Detect which cell encompasses the target text, then output its [x, y] center coordinate. 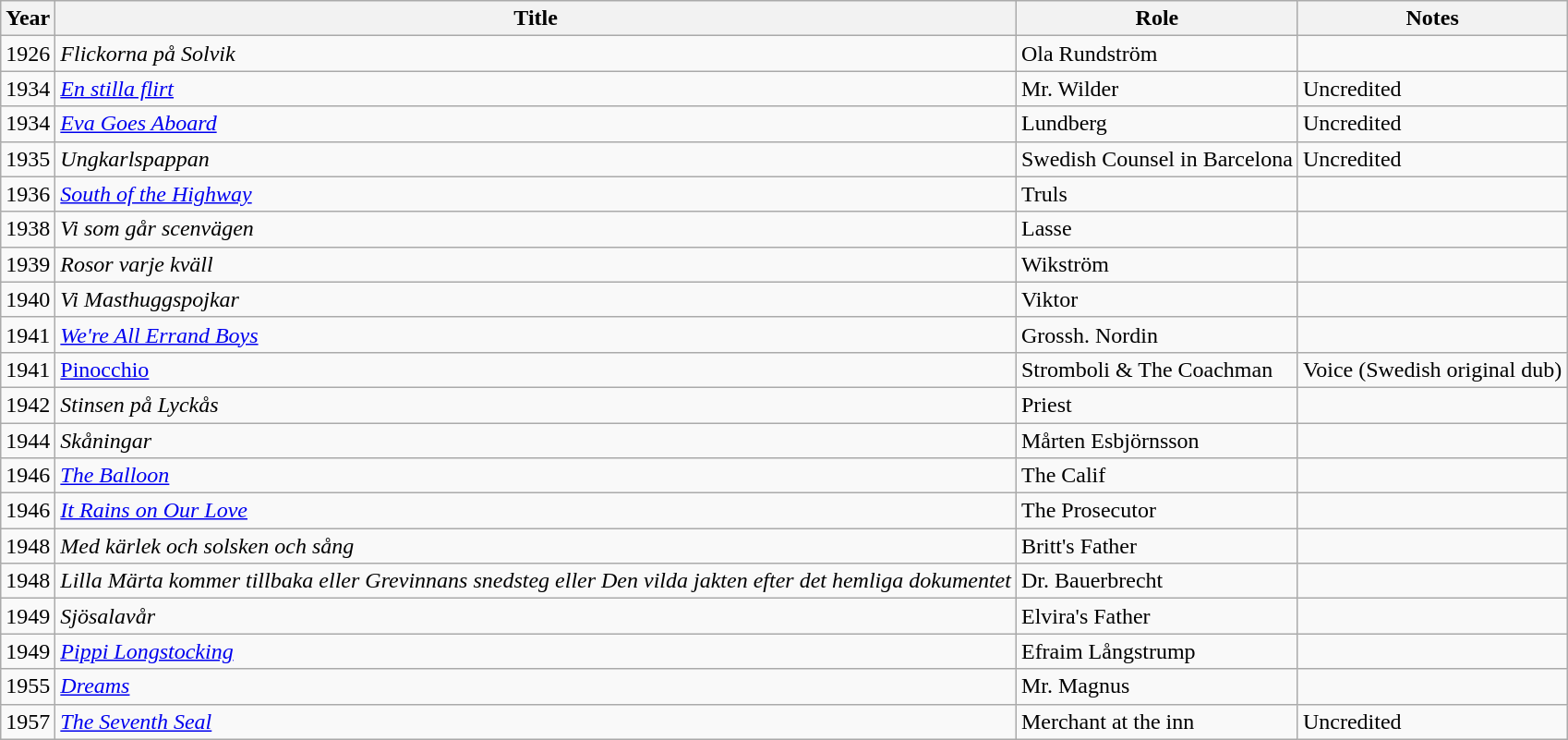
Notes [1431, 18]
1957 [28, 722]
Swedish Counsel in Barcelona [1156, 159]
Rosor varje kväll [536, 264]
1926 [28, 54]
Title [536, 18]
Vi som går scenvägen [536, 229]
Grossh. Nordin [1156, 334]
Voice (Swedish original dub) [1431, 370]
Viktor [1156, 299]
Efraim Långstrump [1156, 651]
1944 [28, 441]
Lundberg [1156, 124]
Role [1156, 18]
1940 [28, 299]
Sjösalavår [536, 616]
Stromboli & The Coachman [1156, 370]
Priest [1156, 405]
1936 [28, 194]
Vi Masthuggspojkar [536, 299]
Med kärlek och solsken och sång [536, 546]
Skåningar [536, 441]
The Seventh Seal [536, 722]
It Rains on Our Love [536, 511]
1942 [28, 405]
Elvira's Father [1156, 616]
1955 [28, 686]
Dr. Bauerbrecht [1156, 581]
Mr. Wilder [1156, 89]
The Prosecutor [1156, 511]
Mr. Magnus [1156, 686]
Eva Goes Aboard [536, 124]
Year [28, 18]
Ola Rundström [1156, 54]
Pippi Longstocking [536, 651]
1938 [28, 229]
Ungkarlspappan [536, 159]
Mårten Esbjörnsson [1156, 441]
1935 [28, 159]
We're All Errand Boys [536, 334]
The Balloon [536, 476]
Britt's Father [1156, 546]
Pinocchio [536, 370]
Wikström [1156, 264]
Merchant at the inn [1156, 722]
Dreams [536, 686]
Lilla Märta kommer tillbaka eller Grevinnans snedsteg eller Den vilda jakten efter det hemliga dokumentet [536, 581]
South of the Highway [536, 194]
Lasse [1156, 229]
En stilla flirt [536, 89]
1939 [28, 264]
The Calif [1156, 476]
Flickorna på Solvik [536, 54]
Stinsen på Lyckås [536, 405]
Truls [1156, 194]
